Capture the cell that displays the provided text and extract its [X, Y] central coordinate. 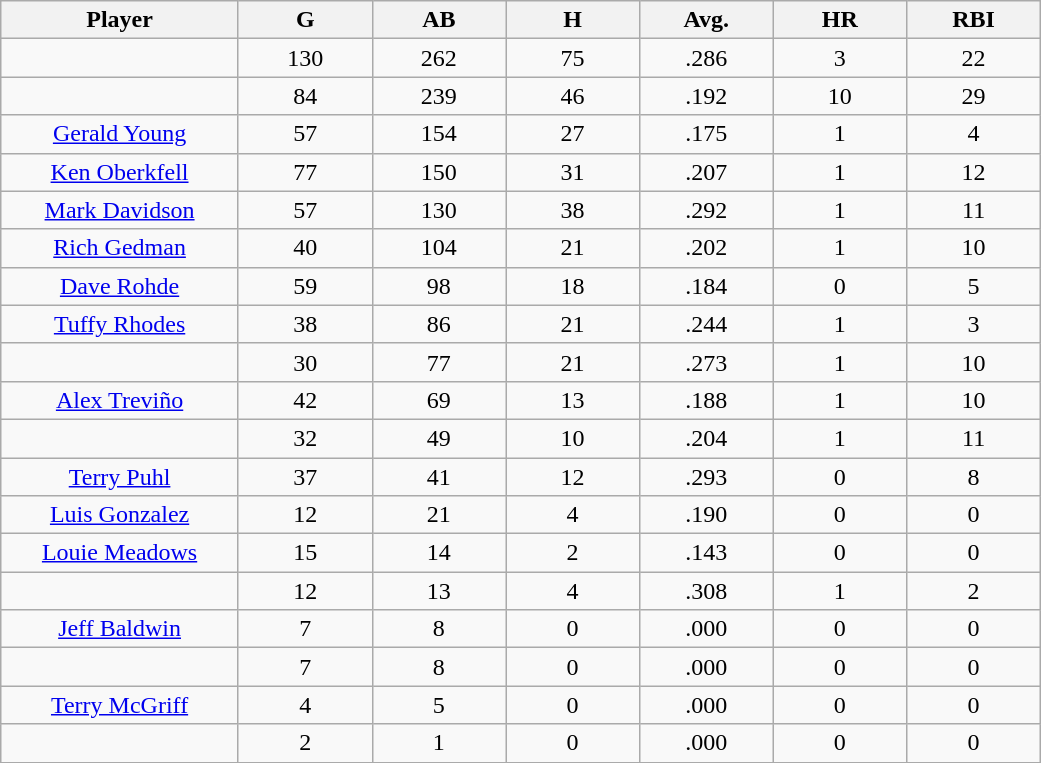
40 [305, 248]
Player [120, 20]
69 [439, 400]
150 [439, 172]
49 [439, 438]
.273 [706, 362]
.175 [706, 134]
.292 [706, 210]
.190 [706, 515]
31 [573, 172]
Luis Gonzalez [120, 515]
Dave Rohde [120, 286]
Terry McGriff [120, 705]
84 [305, 96]
.286 [706, 58]
Mark Davidson [120, 210]
239 [439, 96]
30 [305, 362]
.202 [706, 248]
262 [439, 58]
Jeff Baldwin [120, 629]
75 [573, 58]
46 [573, 96]
G [305, 20]
37 [305, 477]
154 [439, 134]
42 [305, 400]
32 [305, 438]
29 [974, 96]
Louie Meadows [120, 553]
Tuffy Rhodes [120, 324]
22 [974, 58]
.143 [706, 553]
.204 [706, 438]
104 [439, 248]
Ken Oberkfell [120, 172]
Rich Gedman [120, 248]
41 [439, 477]
.184 [706, 286]
59 [305, 286]
98 [439, 286]
.308 [706, 591]
18 [573, 286]
15 [305, 553]
Alex Treviño [120, 400]
27 [573, 134]
Gerald Young [120, 134]
AB [439, 20]
Terry Puhl [120, 477]
14 [439, 553]
.293 [706, 477]
.188 [706, 400]
H [573, 20]
.244 [706, 324]
Avg. [706, 20]
.192 [706, 96]
86 [439, 324]
.207 [706, 172]
HR [840, 20]
RBI [974, 20]
